Detect which cell encompasses the target text, then output its [x, y] center coordinate. 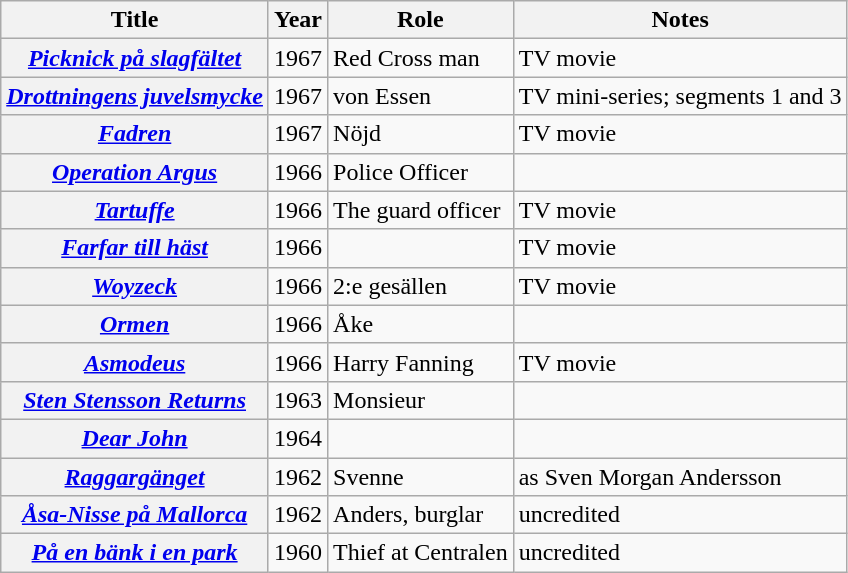
Harry Fanning [421, 362]
von Essen [421, 96]
Red Cross man [421, 58]
På en bänk i en park [135, 553]
Ormen [135, 324]
Picknick på slagfältet [135, 58]
Monsieur [421, 400]
Year [298, 20]
Åke [421, 324]
Anders, burglar [421, 515]
The guard officer [421, 210]
Woyzeck [135, 286]
1964 [298, 438]
Title [135, 20]
2:e gesällen [421, 286]
1963 [298, 400]
Role [421, 20]
Notes [680, 20]
Nöjd [421, 134]
Sten Stensson Returns [135, 400]
1960 [298, 553]
Asmodeus [135, 362]
Raggargänget [135, 477]
Police Officer [421, 172]
Dear John [135, 438]
Operation Argus [135, 172]
Thief at Centralen [421, 553]
TV mini-series; segments 1 and 3 [680, 96]
Drottningens juvelsmycke [135, 96]
as Sven Morgan Andersson [680, 477]
Tartuffe [135, 210]
Farfar till häst [135, 248]
Åsa-Nisse på Mallorca [135, 515]
Fadren [135, 134]
Svenne [421, 477]
